Extract the [x, y] coordinate from the center of the cell holding the provided text.  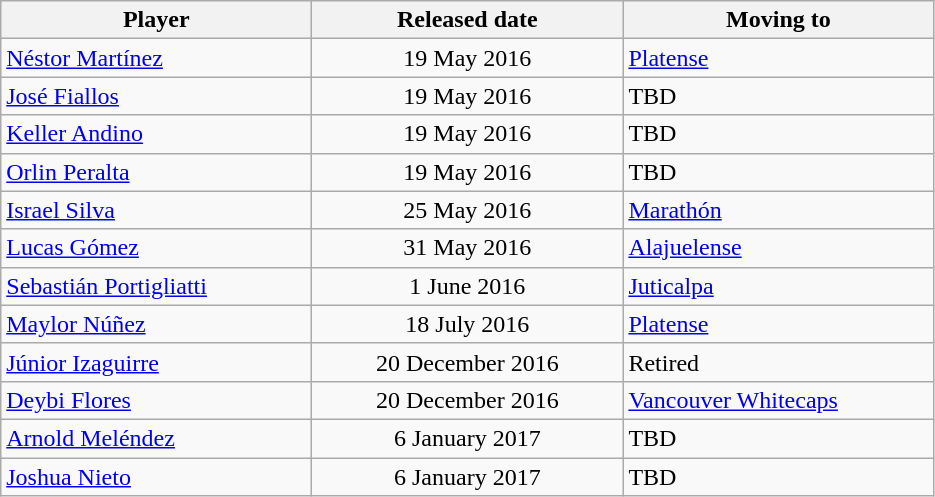
Joshua Nieto [156, 477]
Juticalpa [778, 286]
Néstor Martínez [156, 58]
Released date [468, 20]
Israel Silva [156, 210]
Sebastián Portigliatti [156, 286]
Retired [778, 362]
Vancouver Whitecaps [778, 400]
Júnior Izaguirre [156, 362]
1 June 2016 [468, 286]
Maylor Núñez [156, 324]
Player [156, 20]
Keller Andino [156, 134]
Marathón [778, 210]
Lucas Gómez [156, 248]
Arnold Meléndez [156, 438]
Deybi Flores [156, 400]
31 May 2016 [468, 248]
Alajuelense [778, 248]
José Fiallos [156, 96]
Orlin Peralta [156, 172]
Moving to [778, 20]
18 July 2016 [468, 324]
25 May 2016 [468, 210]
